Provide the (x, y) coordinate of the cell's center where the given text is located.  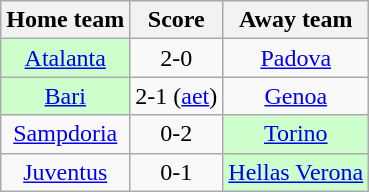
Hellas Verona (296, 172)
Juventus (66, 172)
Score (176, 20)
2-0 (176, 58)
Genoa (296, 96)
Sampdoria (66, 134)
0-2 (176, 134)
Away team (296, 20)
2-1 (aet) (176, 96)
Padova (296, 58)
Home team (66, 20)
Torino (296, 134)
Bari (66, 96)
Atalanta (66, 58)
0-1 (176, 172)
